Find where the given text appears and provide that cell's center as (X, Y) coordinate. 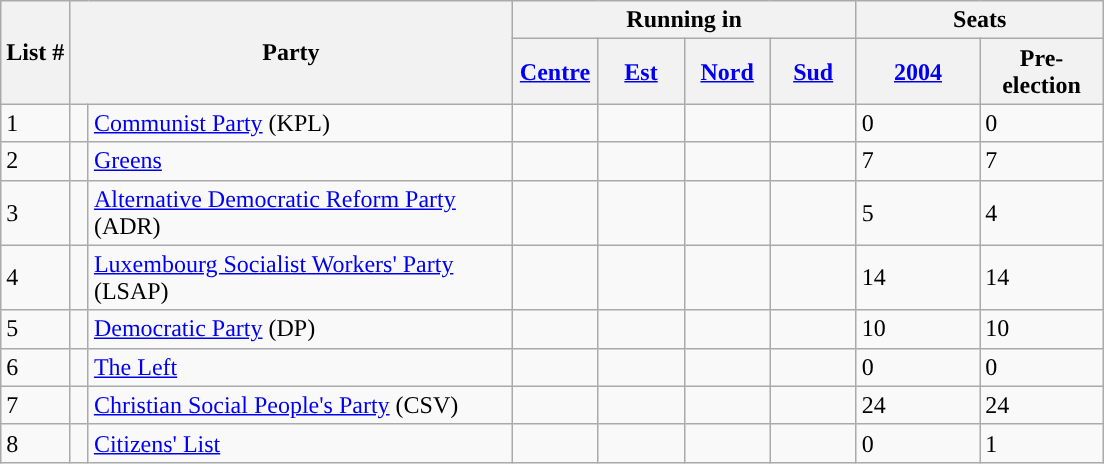
Alternative Democratic Reform Party (ADR) (300, 212)
Luxembourg Socialist Workers' Party (LSAP) (300, 278)
2 (36, 161)
3 (36, 212)
Communist Party (KPL) (300, 123)
Citizens' List (300, 443)
Seats (980, 20)
Democratic Party (DP) (300, 329)
Pre-election (1042, 72)
Sud (813, 72)
Running in (684, 20)
Centre (555, 72)
List # (36, 52)
The Left (300, 367)
Christian Social People's Party (CSV) (300, 405)
Party (291, 52)
2004 (918, 72)
Nord (727, 72)
Est (641, 72)
8 (36, 443)
6 (36, 367)
Greens (300, 161)
